From the cell containing the given text, extract its center point as [X, Y] coordinate. 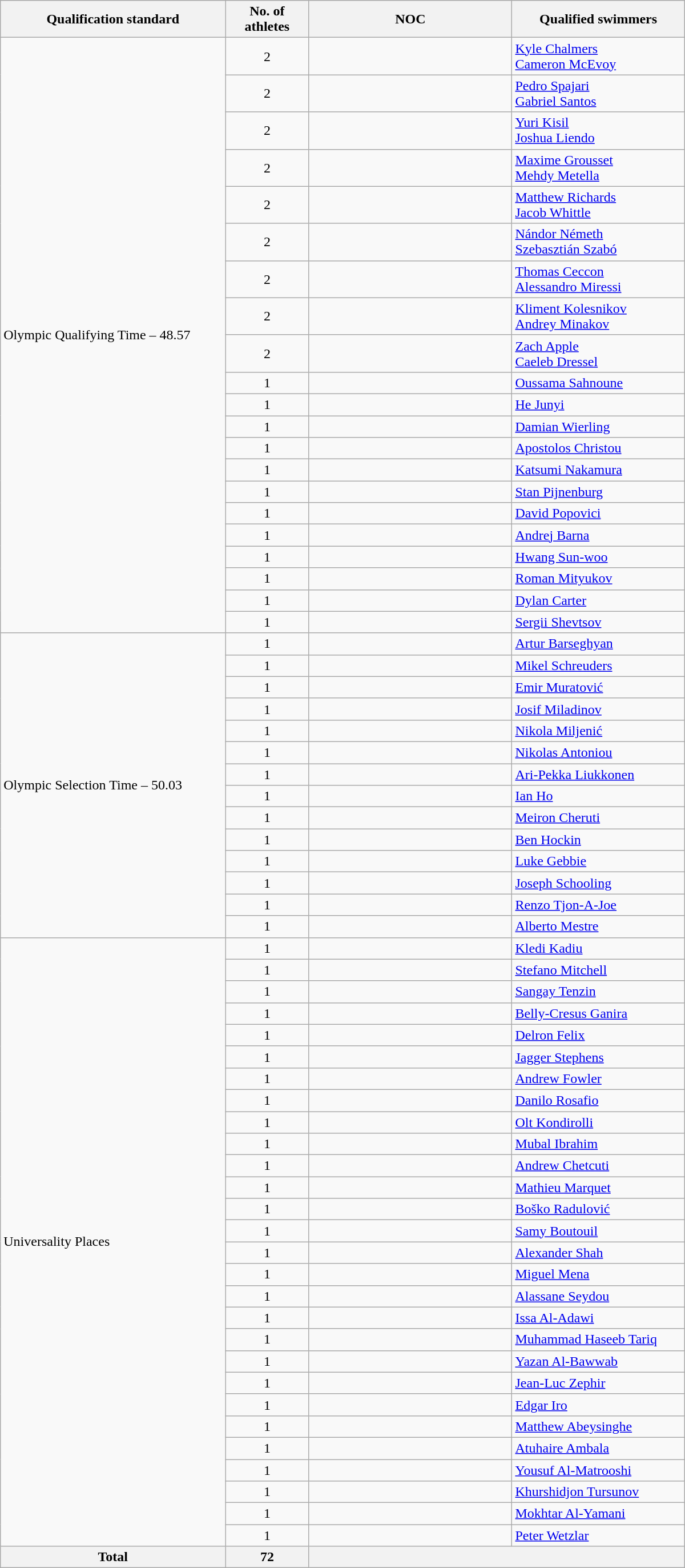
Andrew Fowler [598, 1078]
Mubal Ibrahim [598, 1144]
Thomas CecconAlessandro Miressi [598, 279]
Renzo Tjon-A-Joe [598, 905]
Andrew Chetcuti [598, 1166]
Nikolas Antoniou [598, 752]
Belly-Cresus Ganira [598, 1013]
Boško Radulović [598, 1209]
Ian Ho [598, 796]
Andrej Barna [598, 535]
Stan Pijnenburg [598, 492]
Yazan Al-Bawwab [598, 1361]
Kyle ChalmersCameron McEvoy [598, 56]
Issa Al-Adawi [598, 1318]
Emir Muratović [598, 687]
Hwang Sun-woo [598, 557]
Olympic Qualifying Time – 48.57 [113, 335]
Maxime GroussetMehdy Metella [598, 168]
Nándor NémethSzebasztián Szabó [598, 242]
Jagger Stephens [598, 1057]
Stefano Mitchell [598, 970]
Artur Barseghyan [598, 644]
Alberto Mestre [598, 927]
Kledi Kadiu [598, 948]
Oussama Sahnoune [598, 383]
Olympic Selection Time – 50.03 [113, 785]
Danilo Rosafio [598, 1100]
Alassane Seydou [598, 1296]
Joseph Schooling [598, 883]
Edgar Iro [598, 1405]
Sangay Tenzin [598, 992]
Luke Gebbie [598, 861]
Khurshidjon Tursunov [598, 1492]
Katsumi Nakamura [598, 470]
Damian Wierling [598, 427]
Apostolos Christou [598, 448]
Mokhtar Al-Yamani [598, 1514]
Yuri KisilJoshua Liendo [598, 130]
Mikel Schreuders [598, 665]
NOC [410, 19]
Olt Kondirolli [598, 1122]
Roman Mityukov [598, 579]
Matthew RichardsJacob Whittle [598, 204]
Mathieu Marquet [598, 1188]
Universality Places [113, 1242]
Zach AppleCaeleb Dressel [598, 353]
Qualified swimmers [598, 19]
Alexander Shah [598, 1253]
72 [267, 1557]
Sergii Shevtsov [598, 622]
Nikola Miljenić [598, 731]
Miguel Mena [598, 1274]
Yousuf Al-Matrooshi [598, 1470]
Jean-Luc Zephir [598, 1383]
Josif Miladinov [598, 709]
Total [113, 1557]
Qualification standard [113, 19]
Meiron Cheruti [598, 818]
Pedro SpajariGabriel Santos [598, 94]
Matthew Abeysinghe [598, 1426]
Ari-Pekka Liukkonen [598, 774]
Atuhaire Ambala [598, 1448]
Peter Wetzlar [598, 1535]
He Junyi [598, 404]
Muhammad Haseeb Tariq [598, 1340]
Delron Felix [598, 1035]
Kliment KolesnikovAndrey Minakov [598, 316]
Dylan Carter [598, 600]
Ben Hockin [598, 840]
David Popovici [598, 514]
No. of athletes [267, 19]
Samy Boutouil [598, 1231]
